Output the [X, Y] coordinate of the center of the cell containing the given text.  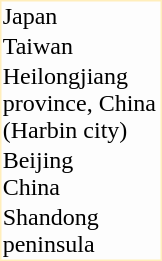
Shandongpeninsula [79, 230]
Japan [79, 17]
BeijingChina [79, 174]
Taiwan [79, 47]
Heilongjiangprovince, China(Harbin city) [79, 104]
